Identify which cell holds the provided text, then report its [X, Y] central coordinate. 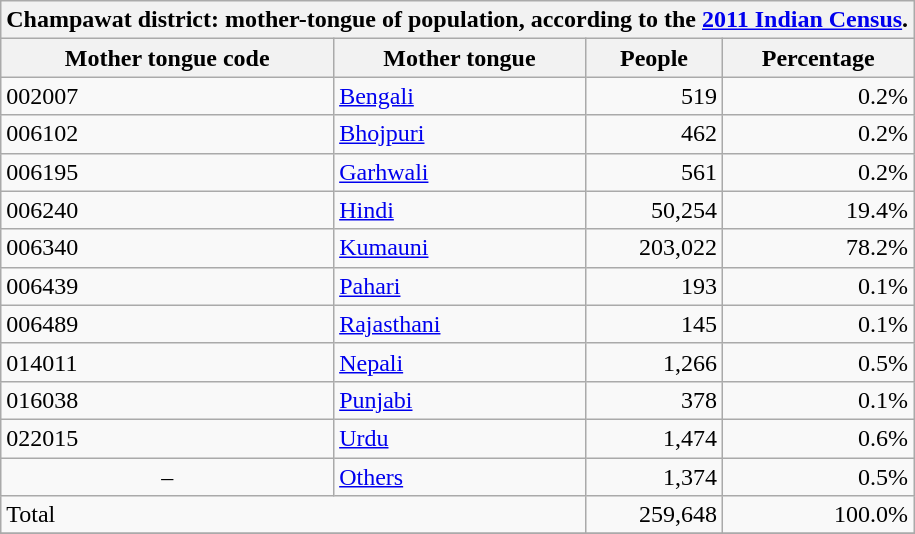
Total [294, 515]
006195 [168, 172]
016038 [168, 400]
Nepali [460, 362]
Bhojpuri [460, 134]
006439 [168, 286]
519 [654, 96]
78.2% [818, 248]
– [168, 477]
006340 [168, 248]
Rajasthani [460, 324]
014011 [168, 362]
Champawat district: mother-tongue of population, according to the 2011 Indian Census. [458, 20]
Garhwali [460, 172]
Mother tongue [460, 58]
006102 [168, 134]
50,254 [654, 210]
378 [654, 400]
Mother tongue code [168, 58]
19.4% [818, 210]
462 [654, 134]
1,266 [654, 362]
561 [654, 172]
006240 [168, 210]
1,474 [654, 438]
1,374 [654, 477]
Bengali [460, 96]
022015 [168, 438]
193 [654, 286]
Kumauni [460, 248]
Others [460, 477]
0.6% [818, 438]
Punjabi [460, 400]
Urdu [460, 438]
Percentage [818, 58]
Pahari [460, 286]
002007 [168, 96]
100.0% [818, 515]
259,648 [654, 515]
People [654, 58]
006489 [168, 324]
203,022 [654, 248]
145 [654, 324]
Hindi [460, 210]
